Extract the [X, Y] coordinate from the center of the cell holding the provided text.  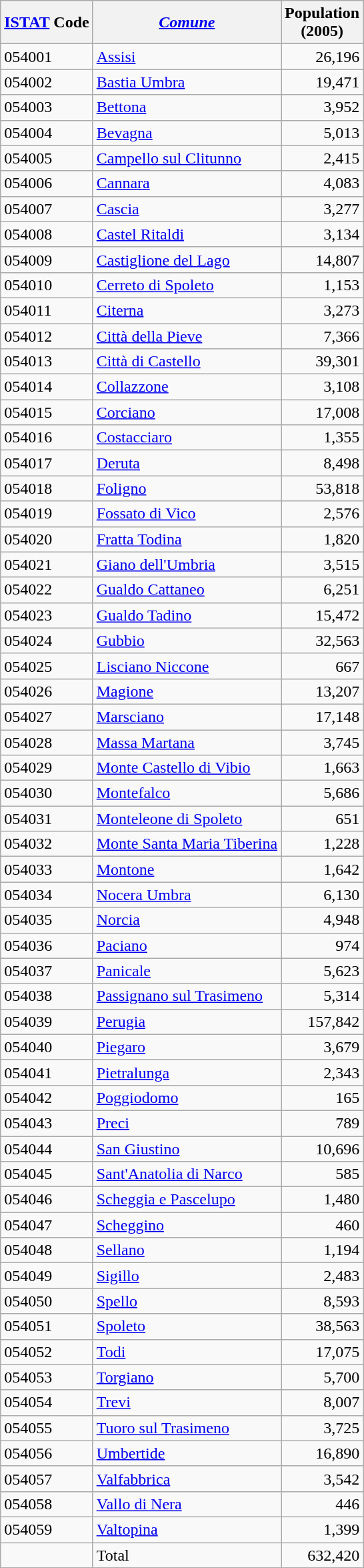
1,194 [323, 1250]
974 [323, 945]
3,134 [323, 234]
Todi [187, 1352]
054035 [47, 920]
054021 [47, 564]
1,642 [323, 869]
054017 [47, 463]
054048 [47, 1250]
Castel Ritaldi [187, 234]
054039 [47, 1022]
054044 [47, 1148]
3,679 [323, 1047]
3,952 [323, 107]
5,686 [323, 793]
054005 [47, 158]
054047 [47, 1225]
1,399 [323, 1529]
054036 [47, 945]
Montone [187, 869]
Monte Castello di Vibio [187, 768]
Bettona [187, 107]
Castiglione del Lago [187, 260]
054042 [47, 1098]
Cascia [187, 209]
Assisi [187, 57]
10,696 [323, 1148]
054018 [47, 488]
054026 [47, 691]
054016 [47, 438]
Costacciaro [187, 438]
Valtopina [187, 1529]
054015 [47, 412]
054028 [47, 743]
1,480 [323, 1200]
Spello [187, 1301]
054056 [47, 1453]
6,251 [323, 590]
2,415 [323, 158]
3,273 [323, 310]
054030 [47, 793]
054003 [47, 107]
15,472 [323, 615]
054054 [47, 1403]
1,663 [323, 768]
3,277 [323, 209]
Foligno [187, 488]
2,576 [323, 514]
054041 [47, 1072]
38,563 [323, 1326]
054038 [47, 996]
Marsciano [187, 717]
1,820 [323, 539]
054033 [47, 869]
Giano dell'Umbria [187, 564]
054011 [47, 310]
5,700 [323, 1377]
5,013 [323, 133]
054034 [47, 895]
Sant'Anatolia di Narco [187, 1174]
054045 [47, 1174]
2,483 [323, 1276]
054055 [47, 1428]
054032 [47, 844]
Deruta [187, 463]
Scheggia e Pascelupo [187, 1200]
157,842 [323, 1022]
651 [323, 819]
054012 [47, 336]
8,593 [323, 1301]
054010 [47, 285]
Bastia Umbra [187, 82]
Sigillo [187, 1276]
Corciano [187, 412]
054023 [47, 615]
8,498 [323, 463]
Fossato di Vico [187, 514]
4,948 [323, 920]
Paciano [187, 945]
054020 [47, 539]
054019 [47, 514]
Comune [187, 23]
4,083 [323, 183]
Total [187, 1555]
16,890 [323, 1453]
Campello sul Clitunno [187, 158]
054029 [47, 768]
Gubbio [187, 641]
054001 [47, 57]
632,420 [323, 1555]
Spoleto [187, 1326]
53,818 [323, 488]
14,807 [323, 260]
Gualdo Tadino [187, 615]
3,515 [323, 564]
054052 [47, 1352]
5,623 [323, 971]
8,007 [323, 1403]
054014 [47, 387]
054057 [47, 1479]
054046 [47, 1200]
054013 [47, 362]
17,148 [323, 717]
789 [323, 1123]
3,745 [323, 743]
13,207 [323, 691]
054040 [47, 1047]
446 [323, 1504]
054043 [47, 1123]
Norcia [187, 920]
Piegaro [187, 1047]
054025 [47, 666]
054049 [47, 1276]
054027 [47, 717]
Passignano sul Trasimeno [187, 996]
054006 [47, 183]
585 [323, 1174]
Gualdo Cattaneo [187, 590]
Collazzone [187, 387]
Fratta Todina [187, 539]
054037 [47, 971]
3,542 [323, 1479]
Bevagna [187, 133]
17,008 [323, 412]
165 [323, 1098]
Poggiodomo [187, 1098]
Monte Santa Maria Tiberina [187, 844]
Nocera Umbra [187, 895]
054022 [47, 590]
6,130 [323, 895]
054008 [47, 234]
1,153 [323, 285]
Cerreto di Spoleto [187, 285]
Valfabbrica [187, 1479]
39,301 [323, 362]
26,196 [323, 57]
19,471 [323, 82]
5,314 [323, 996]
Magione [187, 691]
054053 [47, 1377]
Cannara [187, 183]
Citerna [187, 310]
3,108 [323, 387]
Montefalco [187, 793]
Trevi [187, 1403]
ISTAT Code [47, 23]
Monteleone di Spoleto [187, 819]
Lisciano Niccone [187, 666]
Umbertide [187, 1453]
054007 [47, 209]
054031 [47, 819]
Città della Pieve [187, 336]
Scheggino [187, 1225]
054024 [47, 641]
32,563 [323, 641]
054050 [47, 1301]
7,366 [323, 336]
1,228 [323, 844]
Tuoro sul Trasimeno [187, 1428]
667 [323, 666]
3,725 [323, 1428]
San Giustino [187, 1148]
054004 [47, 133]
Sellano [187, 1250]
Città di Castello [187, 362]
054009 [47, 260]
Massa Martana [187, 743]
Perugia [187, 1022]
Pietralunga [187, 1072]
Preci [187, 1123]
1,355 [323, 438]
17,075 [323, 1352]
054002 [47, 82]
Population (2005) [323, 23]
054051 [47, 1326]
Torgiano [187, 1377]
460 [323, 1225]
054058 [47, 1504]
Vallo di Nera [187, 1504]
2,343 [323, 1072]
Panicale [187, 971]
054059 [47, 1529]
